Extract the [x, y] coordinate from the center of the cell holding the provided text.  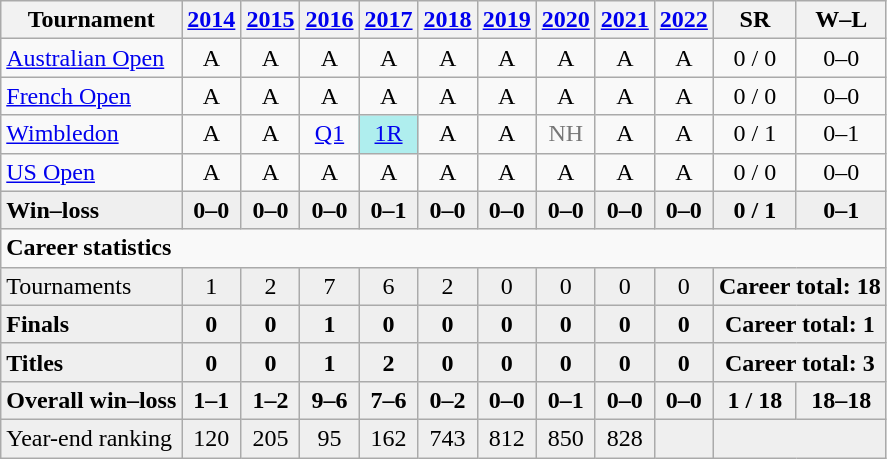
0–2 [448, 400]
Finals [92, 324]
2014 [212, 20]
W–L [841, 20]
812 [506, 438]
Titles [92, 362]
Year-end ranking [92, 438]
7 [330, 286]
1–2 [270, 400]
95 [330, 438]
2020 [566, 20]
1 / 18 [754, 400]
Overall win–loss [92, 400]
US Open [92, 172]
2022 [684, 20]
205 [270, 438]
2019 [506, 20]
SR [754, 20]
2021 [624, 20]
Career total: 18 [800, 286]
Tournament [92, 20]
9–6 [330, 400]
120 [212, 438]
2018 [448, 20]
Wimbledon [92, 134]
Tournaments [92, 286]
French Open [92, 96]
1R [388, 134]
Australian Open [92, 58]
Career total: 1 [800, 324]
6 [388, 286]
743 [448, 438]
162 [388, 438]
NH [566, 134]
Career total: 3 [800, 362]
828 [624, 438]
2016 [330, 20]
2015 [270, 20]
Q1 [330, 134]
7–6 [388, 400]
1–1 [212, 400]
Win–loss [92, 210]
2017 [388, 20]
18–18 [841, 400]
850 [566, 438]
Career statistics [444, 248]
